Determine the [x, y] coordinate at the center of the cell enclosing the given text.  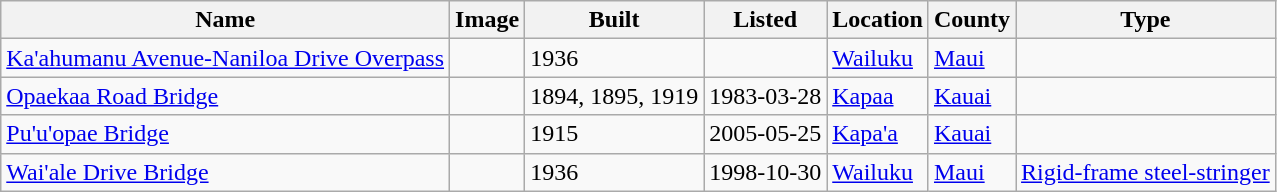
Opaekaa Road Bridge [226, 96]
Ka'ahumanu Avenue-Naniloa Drive Overpass [226, 58]
Built [614, 20]
Type [1146, 20]
1894, 1895, 1919 [614, 96]
Name [226, 20]
2005-05-25 [766, 134]
1983-03-28 [766, 96]
1998-10-30 [766, 172]
Location [878, 20]
1915 [614, 134]
Kapaa [878, 96]
Image [488, 20]
Kapa'a [878, 134]
Listed [766, 20]
Wai'ale Drive Bridge [226, 172]
Pu'u'opae Bridge [226, 134]
County [972, 20]
Rigid-frame steel-stringer [1146, 172]
